Output the (x, y) coordinate of the center of the cell containing the given text.  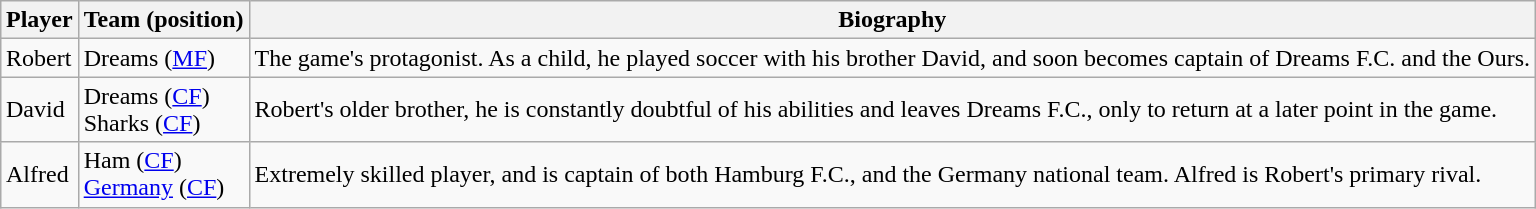
Robert (39, 58)
David (39, 110)
The game's protagonist. As a child, he played soccer with his brother David, and soon becomes captain of Dreams F.C. and the Ours. (892, 58)
Player (39, 20)
Alfred (39, 174)
Team (position) (164, 20)
Extremely skilled player, and is captain of both Hamburg F.C., and the Germany national team. Alfred is Robert's primary rival. (892, 174)
Biography (892, 20)
Ham (CF) Germany (CF) (164, 174)
Dreams (MF) (164, 58)
Robert's older brother, he is constantly doubtful of his abilities and leaves Dreams F.C., only to return at a later point in the game. (892, 110)
Dreams (CF) Sharks (CF) (164, 110)
